Locate the cell with the specified text and output its [x, y] center coordinate. 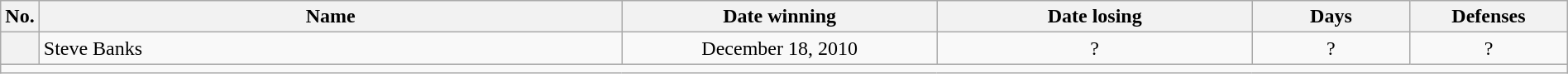
December 18, 2010 [779, 48]
Date winning [779, 17]
Steve Banks [331, 48]
Name [331, 17]
Date losing [1095, 17]
No. [20, 17]
Days [1331, 17]
Defenses [1489, 17]
